Detect which cell encompasses the target text, then output its (x, y) center coordinate. 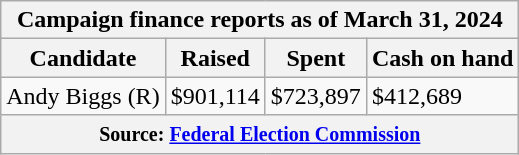
$412,689 (442, 96)
Cash on hand (442, 58)
$901,114 (215, 96)
Candidate (83, 58)
Spent (316, 58)
Raised (215, 58)
$723,897 (316, 96)
Andy Biggs (R) (83, 96)
Campaign finance reports as of March 31, 2024 (260, 20)
Source: Federal Election Commission (260, 134)
